Pinpoint the cell where the given text exists, returning its [x, y] midpoint coordinate. 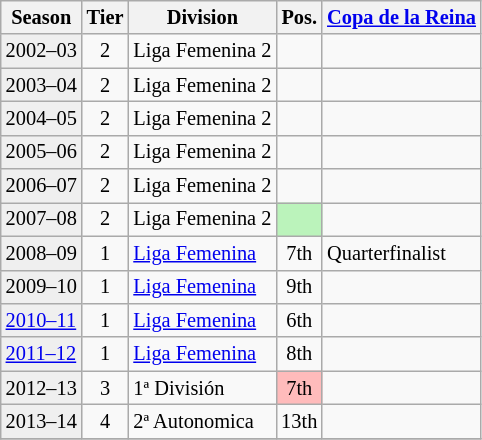
1ª División [202, 388]
Tier [106, 17]
2003–04 [42, 85]
2006–07 [42, 186]
2010–11 [42, 320]
2013–14 [42, 421]
6th [299, 320]
Pos. [299, 17]
2007–08 [42, 219]
2005–06 [42, 152]
2009–10 [42, 287]
13th [299, 421]
9th [299, 287]
2ª Autonomica [202, 421]
Quarterfinalist [402, 253]
Division [202, 17]
3 [106, 388]
8th [299, 354]
Season [42, 17]
2008–09 [42, 253]
Copa de la Reina [402, 17]
2004–05 [42, 118]
2012–13 [42, 388]
4 [106, 421]
2002–03 [42, 51]
2011–12 [42, 354]
